Return [X, Y] of the center of cell containing provided text 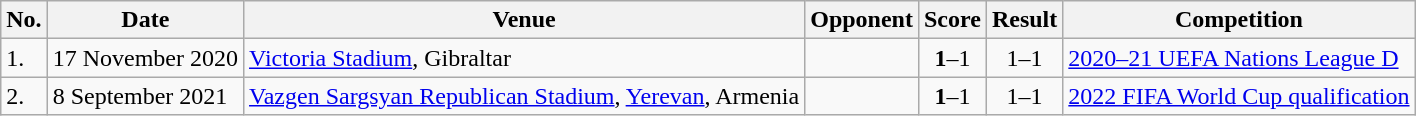
Vazgen Sargsyan Republican Stadium, Yerevan, Armenia [524, 96]
Venue [524, 20]
2020–21 UEFA Nations League D [1239, 58]
Opponent [862, 20]
Date [145, 20]
2022 FIFA World Cup qualification [1239, 96]
1. [24, 58]
2. [24, 96]
Victoria Stadium, Gibraltar [524, 58]
17 November 2020 [145, 58]
8 September 2021 [145, 96]
No. [24, 20]
Result [1024, 20]
Competition [1239, 20]
Score [952, 20]
